Provide the [X, Y] coordinate of the cell's center where the given text is located.  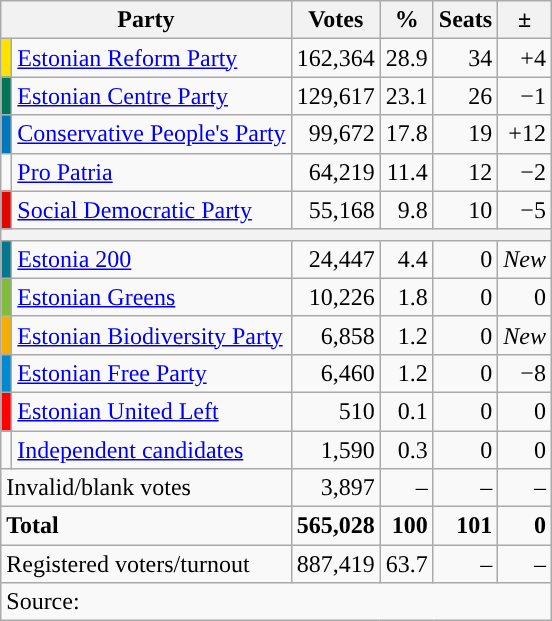
Total [146, 526]
1,590 [336, 449]
9.8 [406, 210]
26 [465, 96]
55,168 [336, 210]
Estonia 200 [152, 259]
12 [465, 172]
Estonian United Left [152, 411]
63.7 [406, 564]
Social Democratic Party [152, 210]
23.1 [406, 96]
162,364 [336, 58]
Votes [336, 20]
28.9 [406, 58]
Estonian Centre Party [152, 96]
−2 [525, 172]
Invalid/blank votes [146, 488]
64,219 [336, 172]
% [406, 20]
100 [406, 526]
510 [336, 411]
129,617 [336, 96]
Estonian Reform Party [152, 58]
101 [465, 526]
Estonian Greens [152, 297]
Independent candidates [152, 449]
Party [146, 20]
Pro Patria [152, 172]
Seats [465, 20]
−1 [525, 96]
4.4 [406, 259]
24,447 [336, 259]
6,858 [336, 335]
Registered voters/turnout [146, 564]
10 [465, 210]
10,226 [336, 297]
99,672 [336, 134]
Source: [276, 602]
−5 [525, 210]
34 [465, 58]
Conservative People's Party [152, 134]
Estonian Biodiversity Party [152, 335]
0.3 [406, 449]
± [525, 20]
11.4 [406, 172]
+4 [525, 58]
+12 [525, 134]
1.8 [406, 297]
0.1 [406, 411]
17.8 [406, 134]
887,419 [336, 564]
6,460 [336, 373]
19 [465, 134]
−8 [525, 373]
Estonian Free Party [152, 373]
3,897 [336, 488]
565,028 [336, 526]
